Capture the cell that displays the provided text and extract its (x, y) central coordinate. 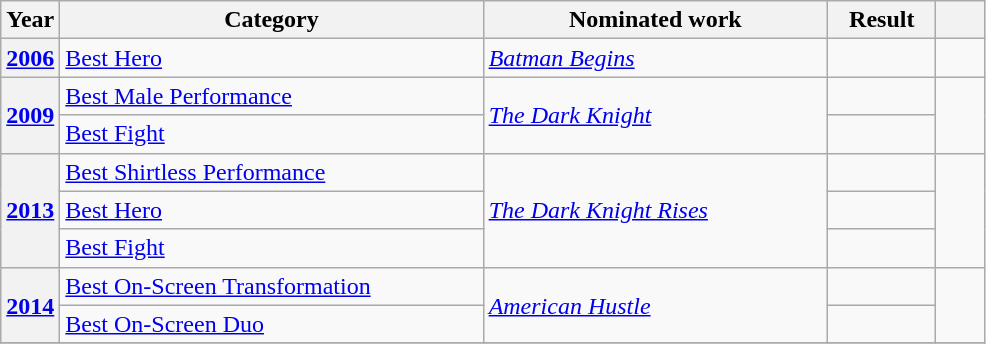
2014 (30, 305)
Best On-Screen Duo (272, 324)
Best Shirtless Performance (272, 172)
Result (882, 20)
Best On-Screen Transformation (272, 286)
Category (272, 20)
American Hustle (656, 305)
2013 (30, 210)
Batman Begins (656, 58)
The Dark Knight Rises (656, 210)
Best Male Performance (272, 96)
Year (30, 20)
2006 (30, 58)
Nominated work (656, 20)
The Dark Knight (656, 115)
2009 (30, 115)
